Search for the cell housing the specified text and yield its (X, Y) center coordinate. 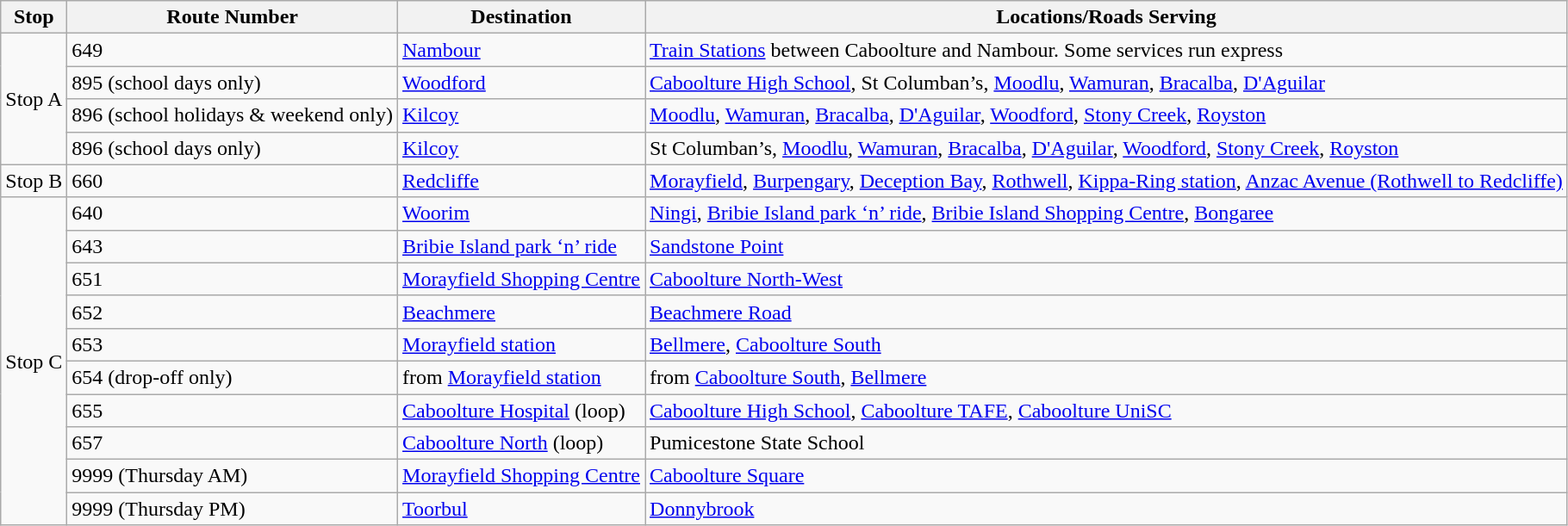
Caboolture High School, St Columban’s, Moodlu, Wamuran, Bracalba, D'Aguilar (1106, 83)
654 (drop-off only) (233, 377)
649 (233, 50)
Bribie Island park ‘n’ ride (522, 246)
Toorbul (522, 509)
Train Stations between Caboolture and Nambour. Some services run express (1106, 50)
Moodlu, Wamuran, Bracalba, D'Aguilar, Woodford, Stony Creek, Royston (1106, 115)
Route Number (233, 17)
St Columban’s, Moodlu, Wamuran, Bracalba, D'Aguilar, Woodford, Stony Creek, Royston (1106, 148)
895 (school days only) (233, 83)
Caboolture Square (1106, 476)
9999 (Thursday AM) (233, 476)
Beachmere (522, 312)
Pumicestone State School (1106, 443)
Morayfield, Burpengary, Deception Bay, Rothwell, Kippa-Ring station, Anzac Avenue (Rothwell to Redcliffe) (1106, 181)
Stop B (34, 181)
640 (233, 213)
Woorim (522, 213)
Ningi, Bribie Island park ‘n’ ride, Bribie Island Shopping Centre, Bongaree (1106, 213)
from Caboolture South, Bellmere (1106, 377)
Stop C (34, 362)
Stop (34, 17)
Sandstone Point (1106, 246)
Beachmere Road (1106, 312)
651 (233, 279)
Caboolture North-West (1106, 279)
Redcliffe (522, 181)
Woodford (522, 83)
896 (school days only) (233, 148)
Morayfield station (522, 344)
Caboolture High School, Caboolture TAFE, Caboolture UniSC (1106, 411)
Bellmere, Caboolture South (1106, 344)
Locations/Roads Serving (1106, 17)
Caboolture North (loop) (522, 443)
657 (233, 443)
896 (school holidays & weekend only) (233, 115)
Donnybrook (1106, 509)
655 (233, 411)
9999 (Thursday PM) (233, 509)
643 (233, 246)
Stop A (34, 99)
Caboolture Hospital (loop) (522, 411)
from Morayfield station (522, 377)
Nambour (522, 50)
Destination (522, 17)
660 (233, 181)
652 (233, 312)
653 (233, 344)
